Identify which cell holds the provided text, then report its [x, y] central coordinate. 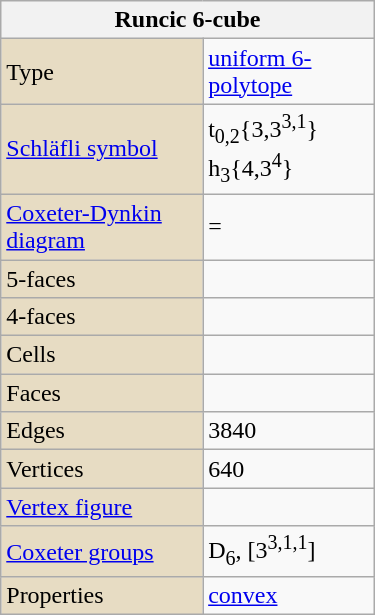
= [289, 226]
convex [289, 596]
D6, [33,1,1] [289, 552]
Type [102, 72]
Coxeter-Dynkin diagram [102, 226]
Properties [102, 596]
Runcic 6-cube [188, 20]
3840 [289, 431]
t0,2{3,33,1}h3{4,34} [289, 150]
Edges [102, 431]
640 [289, 469]
Vertex figure [102, 507]
uniform 6-polytope [289, 72]
5-faces [102, 279]
Schläfli symbol [102, 150]
Coxeter groups [102, 552]
Vertices [102, 469]
Faces [102, 393]
Cells [102, 355]
4-faces [102, 317]
